Capture the cell that displays the provided text and extract its (x, y) central coordinate. 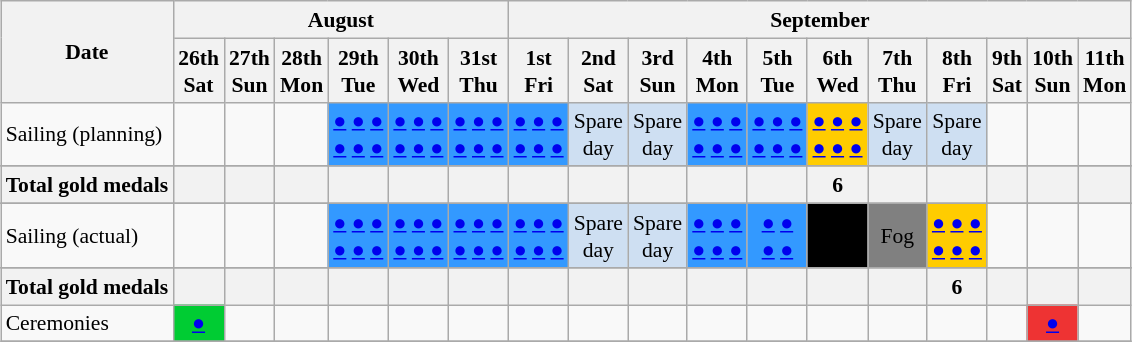
26thSat (198, 70)
● ●● ● (777, 235)
Ceremonies (87, 322)
7thThu (898, 70)
Date (87, 52)
30thWed (418, 70)
8thFri (957, 70)
29thTue (358, 70)
6thWed (837, 70)
10thSun (1052, 70)
4thMon (717, 70)
2ndSat (598, 70)
5thTue (777, 70)
Fog (898, 235)
28thMon (302, 70)
September (820, 20)
9thSat (1007, 70)
Sailing (planning) (87, 134)
August (340, 20)
1stFri (539, 70)
11thMon (1104, 70)
Sailing (actual) (87, 235)
27thSun (250, 70)
3rdSun (658, 70)
31stThu (478, 70)
